Extract the [x, y] coordinate from the center of the cell holding the provided text.  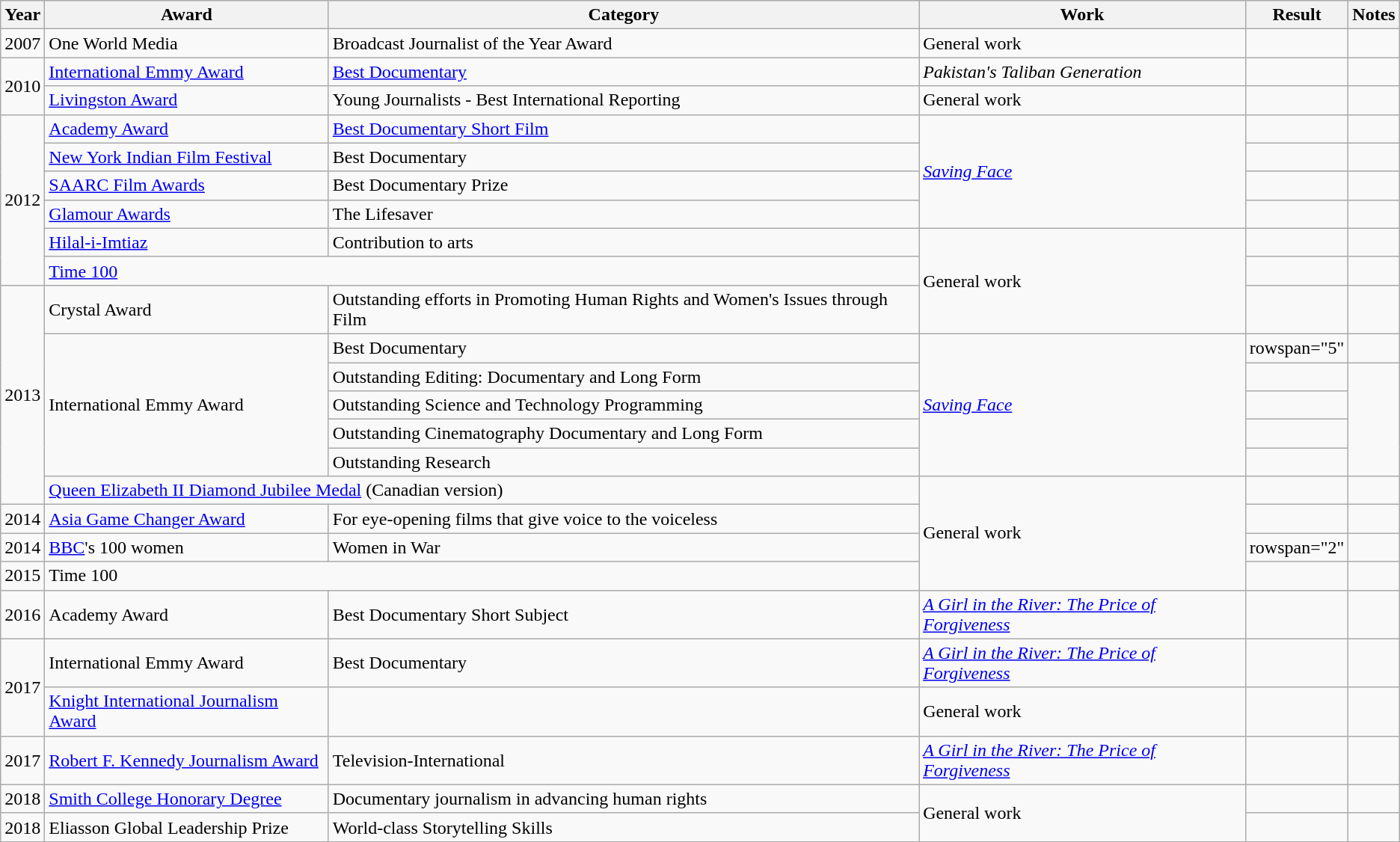
Outstanding Research [624, 462]
Award [187, 15]
Broadcast Journalist of the Year Award [624, 43]
2010 [22, 86]
For eye-opening films that give voice to the voiceless [624, 519]
Livingston Award [187, 100]
Women in War [624, 547]
Queen Elizabeth II Diamond Jubilee Medal (Canadian version) [482, 491]
BBC's 100 women [187, 547]
Outstanding Editing: Documentary and Long Form [624, 376]
Work [1083, 15]
2007 [22, 43]
SAARC Film Awards [187, 185]
Documentary journalism in advancing human rights [624, 799]
Crystal Award [187, 310]
World-class Storytelling Skills [624, 827]
Pakistan's Taliban Generation [1083, 72]
rowspan="5" [1297, 348]
Year [22, 15]
Outstanding Science and Technology Programming [624, 405]
Category [624, 15]
Outstanding Cinematography Documentary and Long Form [624, 434]
Best Documentary Prize [624, 185]
Result [1297, 15]
Hilal-i-Imtiaz [187, 242]
Contribution to arts [624, 242]
New York Indian Film Festival [187, 157]
2012 [22, 200]
Television-International [624, 760]
The Lifesaver [624, 214]
Best Documentary Short Film [624, 129]
rowspan="2" [1297, 547]
2013 [22, 395]
Outstanding efforts in Promoting Human Rights and Women's Issues through Film [624, 310]
Notes [1374, 15]
One World Media [187, 43]
Eliasson Global Leadership Prize [187, 827]
Robert F. Kennedy Journalism Award [187, 760]
Knight International Journalism Award [187, 712]
Smith College Honorary Degree [187, 799]
2016 [22, 615]
Young Journalists - Best International Reporting [624, 100]
Glamour Awards [187, 214]
Asia Game Changer Award [187, 519]
Best Documentary Short Subject [624, 615]
2015 [22, 576]
